Provide the [x, y] coordinate of the cell's center where the given text is located.  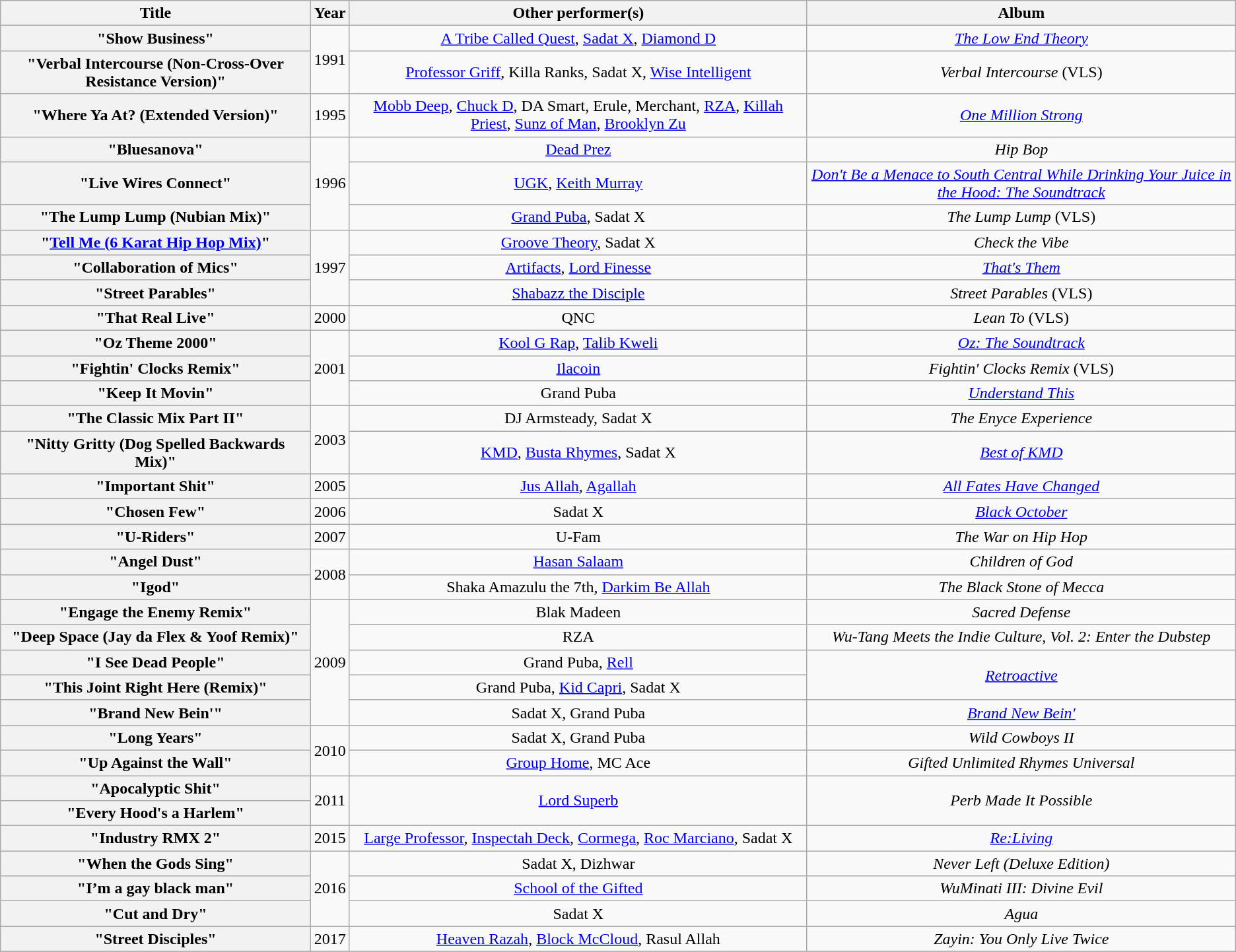
The Low End Theory [1021, 38]
"Verbal Intercourse (Non-Cross-Over Resistance Version)" [156, 73]
2001 [330, 368]
"That Real Live" [156, 318]
2008 [330, 574]
Mobb Deep, Chuck D, DA Smart, Erule, Merchant, RZA, Killah Priest, Sunz of Man, Brooklyn Zu [578, 115]
Grand Puba, Sadat X [578, 217]
"Brand New Bein'" [156, 712]
Album [1021, 13]
Check the Vibe [1021, 242]
Perb Made It Possible [1021, 800]
All Fates Have Changed [1021, 487]
Retroactive [1021, 675]
"Keep It Movin" [156, 393]
"Live Wires Connect" [156, 184]
"When the Gods Sing" [156, 864]
2005 [330, 487]
1996 [330, 184]
2011 [330, 800]
"Every Hood's a Harlem" [156, 813]
"Where Ya At? (Extended Version)" [156, 115]
"Industry RMX 2" [156, 838]
2015 [330, 838]
"Engage the Enemy Remix" [156, 612]
Grand Puba, Rell [578, 662]
Street Parables (VLS) [1021, 292]
1995 [330, 115]
Brand New Bein' [1021, 712]
Understand This [1021, 393]
1997 [330, 267]
Grand Puba [578, 393]
Ilacoin [578, 368]
Wu-Tang Meets the Indie Culture, Vol. 2: Enter the Dubstep [1021, 637]
"U-Riders" [156, 537]
KMD, Busta Rhymes, Sadat X [578, 453]
Hip Bop [1021, 149]
Zayin: You Only Live Twice [1021, 939]
"I’m a gay black man" [156, 889]
Don't Be a Menace to South Central While Drinking Your Juice in the Hood: The Soundtrack [1021, 184]
RZA [578, 637]
"The Classic Mix Part II" [156, 419]
Shaka Amazulu the 7th, Darkim Be Allah [578, 587]
Sacred Defense [1021, 612]
Best of KMD [1021, 453]
"Apocalyptic Shit" [156, 788]
Never Left (Deluxe Edition) [1021, 864]
Kool G Rap, Talib Kweli [578, 343]
"Street Disciples" [156, 939]
"Tell Me (6 Karat Hip Hop Mix)" [156, 242]
A Tribe Called Quest, Sadat X, Diamond D [578, 38]
"Bluesanova" [156, 149]
Shabazz the Disciple [578, 292]
That's Them [1021, 267]
2006 [330, 512]
Artifacts, Lord Finesse [578, 267]
"Long Years" [156, 737]
Oz: The Soundtrack [1021, 343]
"Angel Dust" [156, 562]
Lean To (VLS) [1021, 318]
The War on Hip Hop [1021, 537]
The Lump Lump (VLS) [1021, 217]
Children of God [1021, 562]
"This Joint Right Here (Remix)" [156, 687]
Lord Superb [578, 800]
DJ Armsteady, Sadat X [578, 419]
U-Fam [578, 537]
2003 [330, 440]
Groove Theory, Sadat X [578, 242]
Sadat X, Dizhwar [578, 864]
"Chosen Few" [156, 512]
Jus Allah, Agallah [578, 487]
2009 [330, 662]
One Million Strong [1021, 115]
Dead Prez [578, 149]
Professor Griff, Killa Ranks, Sadat X, Wise Intelligent [578, 73]
"Fightin' Clocks Remix" [156, 368]
Blak Madeen [578, 612]
Title [156, 13]
School of the Gifted [578, 889]
Group Home, MC Ace [578, 763]
2010 [330, 750]
2016 [330, 889]
Hasan Salaam [578, 562]
2007 [330, 537]
"The Lump Lump (Nubian Mix)" [156, 217]
The Black Stone of Mecca [1021, 587]
2017 [330, 939]
"I See Dead People" [156, 662]
Heaven Razah, Block McCloud, Rasul Allah [578, 939]
Fightin' Clocks Remix (VLS) [1021, 368]
2000 [330, 318]
Wild Cowboys II [1021, 737]
"Up Against the Wall" [156, 763]
UGK, Keith Murray [578, 184]
"Cut and Dry" [156, 914]
Year [330, 13]
Other performer(s) [578, 13]
The Enyce Experience [1021, 419]
Grand Puba, Kid Capri, Sadat X [578, 687]
Re:Living [1021, 838]
"Street Parables" [156, 292]
"Oz Theme 2000" [156, 343]
WuMinati III: Divine Evil [1021, 889]
"Collaboration of Mics" [156, 267]
"Show Business" [156, 38]
QNC [578, 318]
Black October [1021, 512]
Agua [1021, 914]
"Nitty Gritty (Dog Spelled Backwards Mix)" [156, 453]
Large Professor, Inspectah Deck, Cormega, Roc Marciano, Sadat X [578, 838]
Gifted Unlimited Rhymes Universal [1021, 763]
1991 [330, 59]
"Important Shit" [156, 487]
Verbal Intercourse (VLS) [1021, 73]
"Igod" [156, 587]
"Deep Space (Jay da Flex & Yoof Remix)" [156, 637]
